Identify which cell holds the provided text, then report its (X, Y) central coordinate. 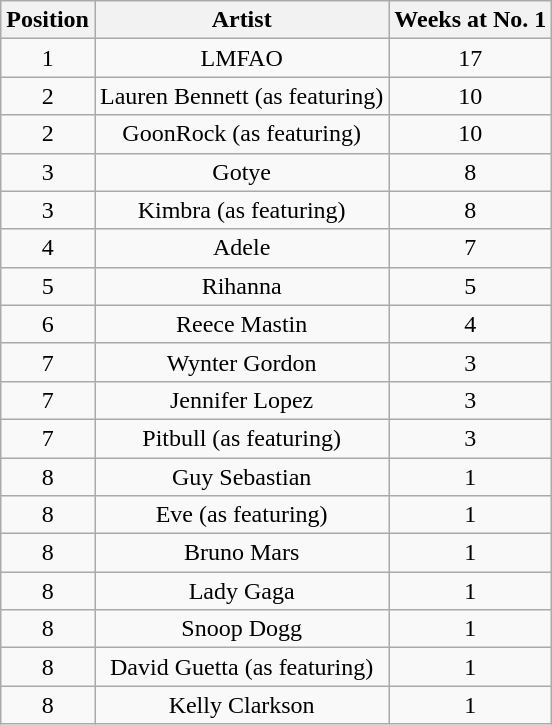
David Guetta (as featuring) (241, 667)
Rihanna (241, 286)
Jennifer Lopez (241, 400)
Guy Sebastian (241, 477)
6 (48, 324)
Gotye (241, 172)
Weeks at No. 1 (470, 20)
Lady Gaga (241, 591)
17 (470, 58)
GoonRock (as featuring) (241, 134)
Snoop Dogg (241, 629)
Kimbra (as featuring) (241, 210)
LMFAO (241, 58)
Bruno Mars (241, 553)
Artist (241, 20)
Kelly Clarkson (241, 705)
Eve (as featuring) (241, 515)
Adele (241, 248)
Lauren Bennett (as featuring) (241, 96)
Position (48, 20)
Wynter Gordon (241, 362)
Reece Mastin (241, 324)
Pitbull (as featuring) (241, 438)
